Return [x, y] of the center of cell containing provided text 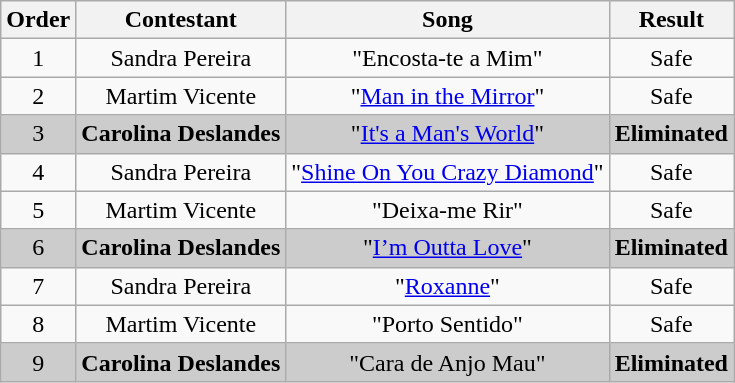
3 [38, 134]
"Man in the Mirror" [448, 96]
Order [38, 20]
7 [38, 286]
"Encosta-te a Mim" [448, 58]
"I’m Outta Love" [448, 248]
1 [38, 58]
"Cara de Anjo Mau" [448, 362]
"It's a Man's World" [448, 134]
2 [38, 96]
"Deixa-me Rir" [448, 210]
"Shine On You Crazy Diamond" [448, 172]
Contestant [181, 20]
8 [38, 324]
5 [38, 210]
Result [671, 20]
6 [38, 248]
4 [38, 172]
"Porto Sentido" [448, 324]
9 [38, 362]
"Roxanne" [448, 286]
Song [448, 20]
